Locate the cell with the specified text and output its [X, Y] center coordinate. 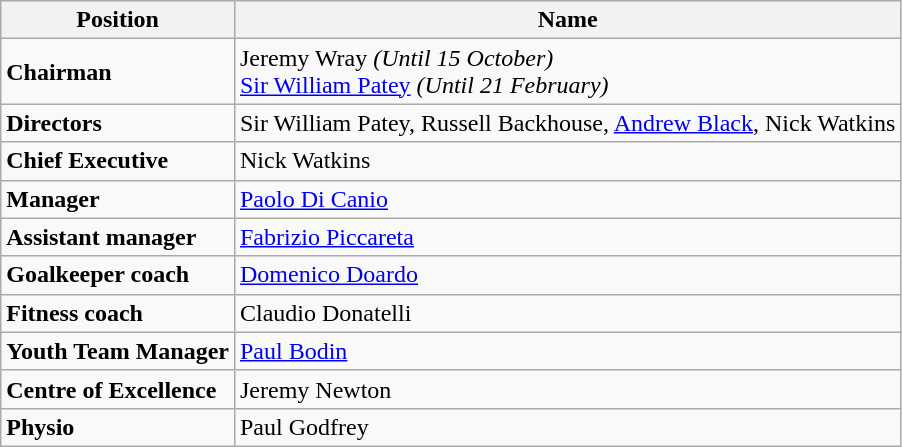
Paul Bodin [567, 351]
Position [118, 20]
Assistant manager [118, 237]
Youth Team Manager [118, 351]
Centre of Excellence [118, 389]
Manager [118, 199]
Sir William Patey, Russell Backhouse, Andrew Black, Nick Watkins [567, 123]
Name [567, 20]
Jeremy Newton [567, 389]
Jeremy Wray (Until 15 October) Sir William Patey (Until 21 February) [567, 72]
Fabrizio Piccareta [567, 237]
Chairman [118, 72]
Directors [118, 123]
Claudio Donatelli [567, 313]
Physio [118, 427]
Paul Godfrey [567, 427]
Chief Executive [118, 161]
Nick Watkins [567, 161]
Paolo Di Canio [567, 199]
Goalkeeper coach [118, 275]
Fitness coach [118, 313]
Domenico Doardo [567, 275]
